Extract the [x, y] coordinate from the center of the cell holding the provided text.  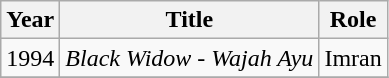
Title [190, 20]
Year [30, 20]
Black Widow - Wajah Ayu [190, 58]
Imran [353, 58]
Role [353, 20]
1994 [30, 58]
